Detect which cell encompasses the target text, then output its (X, Y) center coordinate. 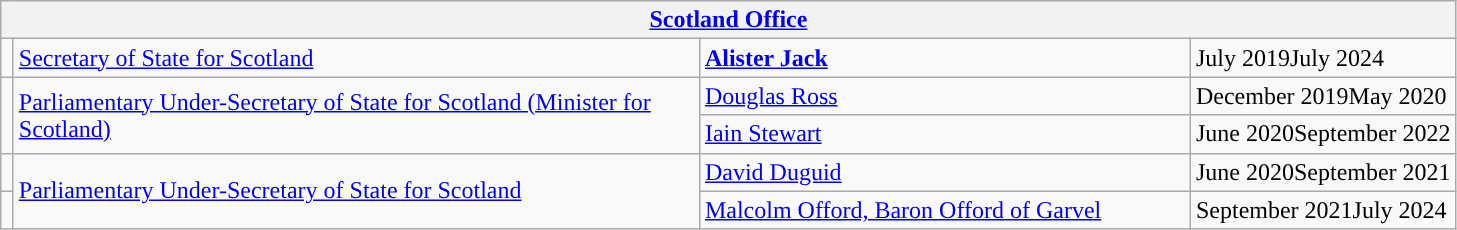
Iain Stewart (944, 134)
June 2020September 2022 (1323, 134)
Douglas Ross (944, 96)
December 2019May 2020 (1323, 96)
September 2021July 2024 (1323, 210)
Alister Jack (944, 58)
Parliamentary Under-Secretary of State for Scotland (Minister for Scotland) (356, 115)
July 2019July 2024 (1323, 58)
Secretary of State for Scotland (356, 58)
June 2020September 2021 (1323, 172)
Malcolm Offord, Baron Offord of Garvel (944, 210)
Parliamentary Under-Secretary of State for Scotland (356, 191)
Scotland Office (728, 20)
David Duguid (944, 172)
